Determine the (X, Y) coordinate at the center of the cell enclosing the given text.  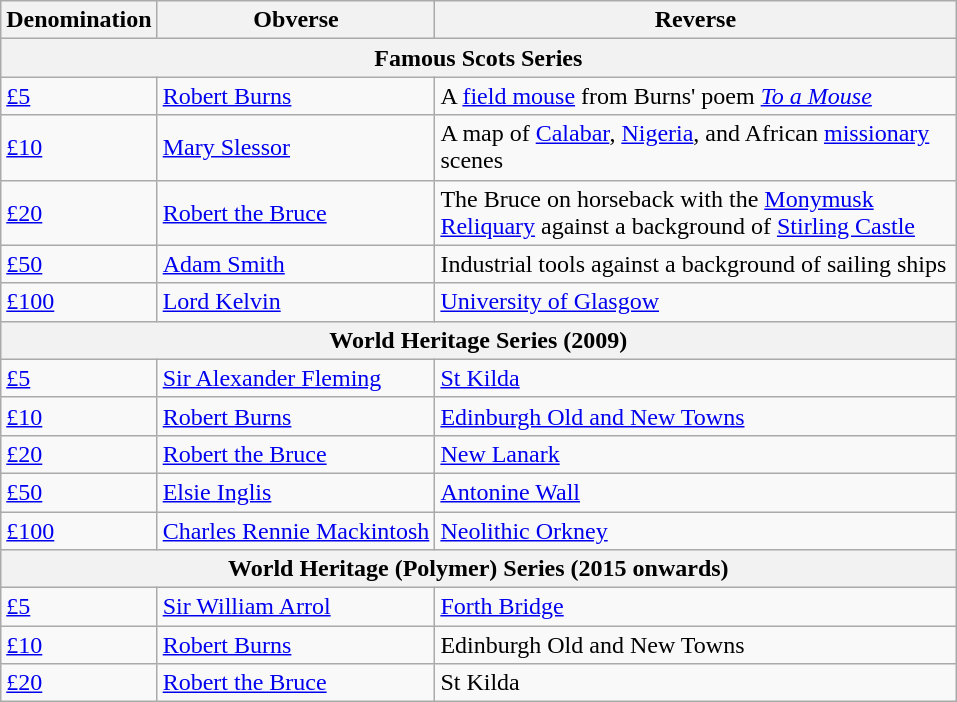
Antonine Wall (696, 492)
Forth Bridge (696, 607)
A field mouse from Burns' poem To a Mouse (696, 96)
Famous Scots Series (478, 58)
Sir Alexander Fleming (296, 378)
Denomination (79, 20)
University of Glasgow (696, 302)
Obverse (296, 20)
Adam Smith (296, 264)
Reverse (696, 20)
Neolithic Orkney (696, 531)
A map of Calabar, Nigeria, and African missionary scenes (696, 148)
Sir William Arrol (296, 607)
The Bruce on horseback with the Monymusk Reliquary against a background of Stirling Castle (696, 212)
World Heritage (Polymer) Series (2015 onwards) (478, 569)
Mary Slessor (296, 148)
Industrial tools against a background of sailing ships (696, 264)
Lord Kelvin (296, 302)
Elsie Inglis (296, 492)
World Heritage Series (2009) (478, 340)
New Lanark (696, 454)
Charles Rennie Mackintosh (296, 531)
